Return [X, Y] of the center of cell containing provided text 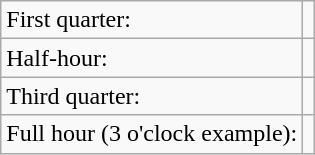
Full hour (3 o'clock example): [152, 134]
Half-hour: [152, 58]
Third quarter: [152, 96]
First quarter: [152, 20]
